Provide the (X, Y) coordinate of the cell's center where the given text is located.  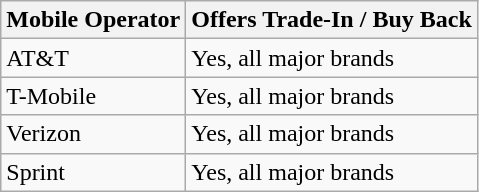
T-Mobile (94, 96)
Mobile Operator (94, 20)
Sprint (94, 172)
AT&T (94, 58)
Verizon (94, 134)
Offers Trade-In / Buy Back (332, 20)
